From the cell containing the given text, extract its center point as [x, y] coordinate. 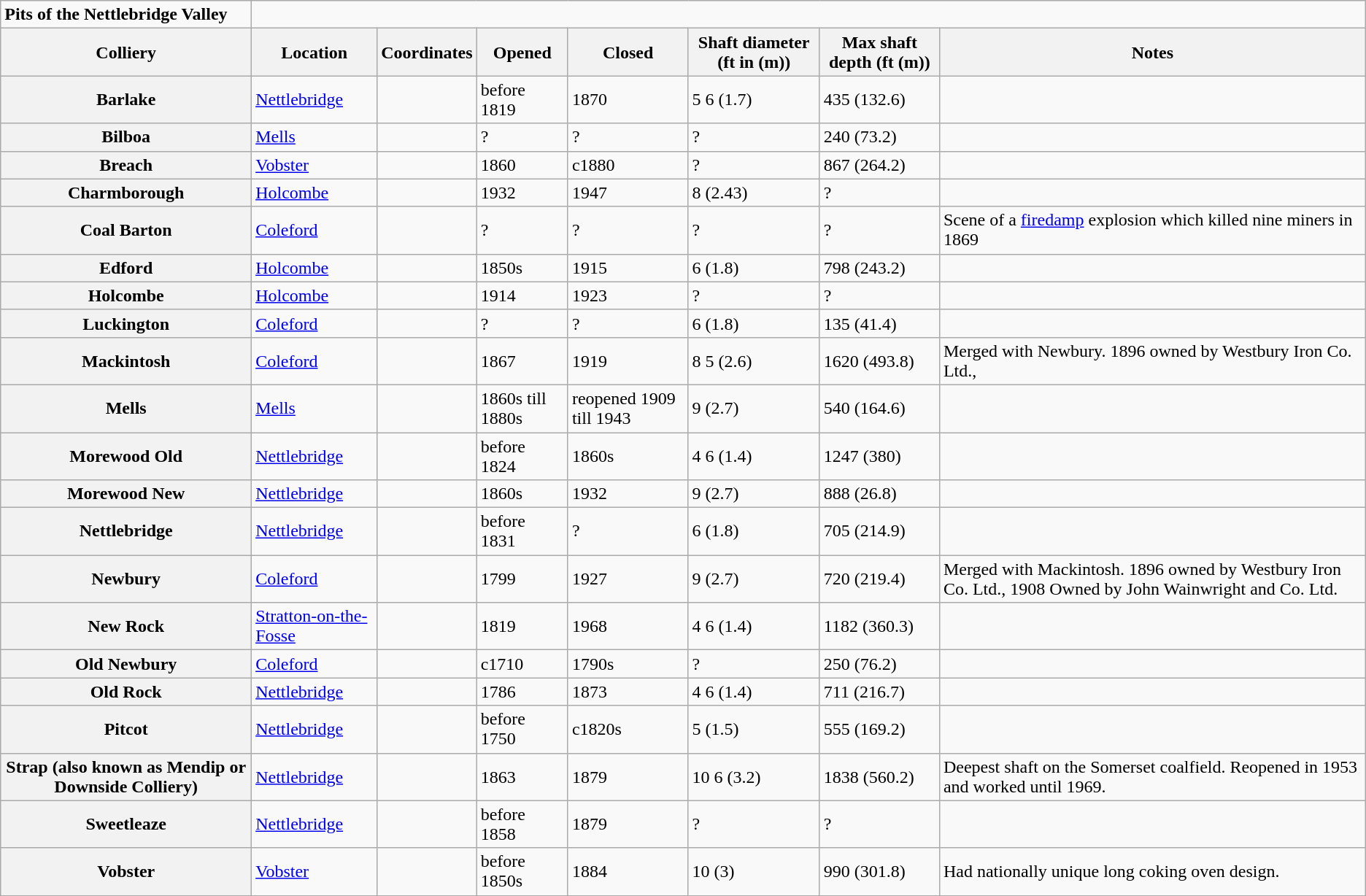
Strap (also known as Mendip or Downside Colliery) [126, 776]
8 5 (2.6) [754, 360]
Newbury [126, 579]
before 1750 [522, 730]
705 (214.9) [879, 531]
Pits of the Nettlebridge Valley [126, 15]
Shaft diameter (ft in (m)) [754, 53]
1819 [522, 626]
1873 [628, 692]
1838 (560.2) [879, 776]
Charmborough [126, 193]
Location [315, 53]
Morewood New [126, 494]
1850s [522, 268]
1247 (380) [879, 455]
540 (164.6) [879, 409]
Sweetleaze [126, 824]
1620 (493.8) [879, 360]
c1820s [628, 730]
1919 [628, 360]
Deepest shaft on the Somerset coalfield. Reopened in 1953 and worked until 1969. [1152, 776]
1927 [628, 579]
Had nationally unique long coking oven design. [1152, 871]
Notes [1152, 53]
Scene of a firedamp explosion which killed nine miners in 1869 [1152, 231]
1863 [522, 776]
Merged with Mackintosh. 1896 owned by Westbury Iron Co. Ltd., 1908 Owned by John Wainwright and Co. Ltd. [1152, 579]
1923 [628, 296]
Stratton-on-the-Fosse [315, 626]
711 (216.7) [879, 692]
8 (2.43) [754, 193]
1968 [628, 626]
before 1831 [522, 531]
555 (169.2) [879, 730]
990 (301.8) [879, 871]
1799 [522, 579]
1790s [628, 664]
1914 [522, 296]
135 (41.4) [879, 323]
1915 [628, 268]
Breach [126, 165]
Luckington [126, 323]
Barlake [126, 99]
reopened 1909 till 1943 [628, 409]
c1880 [628, 165]
1867 [522, 360]
10 6 (3.2) [754, 776]
c1710 [522, 664]
before 1858 [522, 824]
Pitcot [126, 730]
Coordinates [427, 53]
10 (3) [754, 871]
888 (26.8) [879, 494]
Merged with Newbury. 1896 owned by Westbury Iron Co. Ltd., [1152, 360]
Old Newbury [126, 664]
New Rock [126, 626]
1182 (360.3) [879, 626]
1870 [628, 99]
Old Rock [126, 692]
1860 [522, 165]
435 (132.6) [879, 99]
1860s till 1880s [522, 409]
5 (1.5) [754, 730]
Mackintosh [126, 360]
250 (76.2) [879, 664]
Morewood Old [126, 455]
Coal Barton [126, 231]
before 1850s [522, 871]
Colliery [126, 53]
1786 [522, 692]
before 1824 [522, 455]
240 (73.2) [879, 137]
867 (264.2) [879, 165]
798 (243.2) [879, 268]
Edford [126, 268]
before 1819 [522, 99]
Closed [628, 53]
720 (219.4) [879, 579]
Bilboa [126, 137]
Opened [522, 53]
5 6 (1.7) [754, 99]
Max shaft depth (ft (m)) [879, 53]
1947 [628, 193]
1884 [628, 871]
